Determine the [X, Y] coordinate at the center of the cell enclosing the given text.  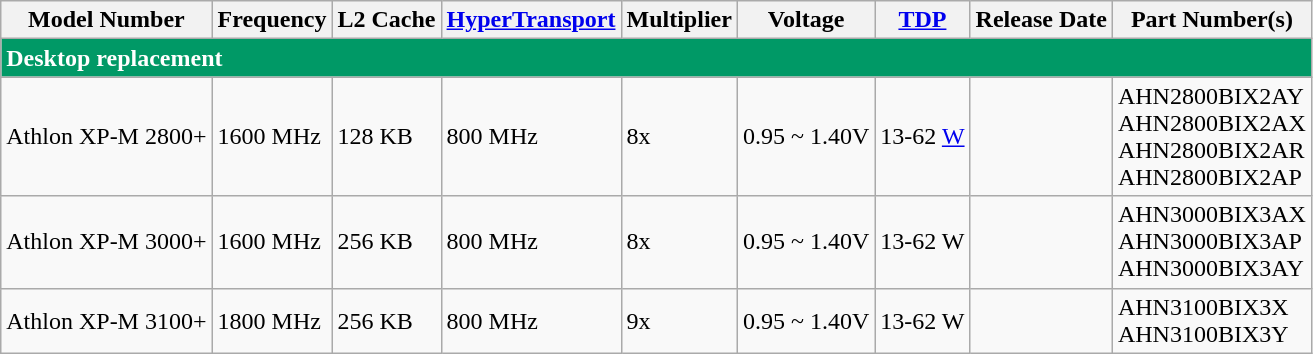
Athlon XP-M 3000+ [106, 242]
128 KB [386, 136]
Frequency [272, 20]
Desktop replacement [656, 58]
Voltage [806, 20]
AHN2800BIX2AYAHN2800BIX2AXAHN2800BIX2ARAHN2800BIX2AP [1212, 136]
TDP [922, 20]
Release Date [1041, 20]
Athlon XP-M 2800+ [106, 136]
HyperTransport [531, 20]
9x [679, 320]
Multiplier [679, 20]
1800 MHz [272, 320]
Model Number [106, 20]
AHN3100BIX3XAHN3100BIX3Y [1212, 320]
AHN3000BIX3AXAHN3000BIX3APAHN3000BIX3AY [1212, 242]
Athlon XP-M 3100+ [106, 320]
Part Number(s) [1212, 20]
L2 Cache [386, 20]
